Pinpoint the cell where the given text exists, returning its (x, y) midpoint coordinate. 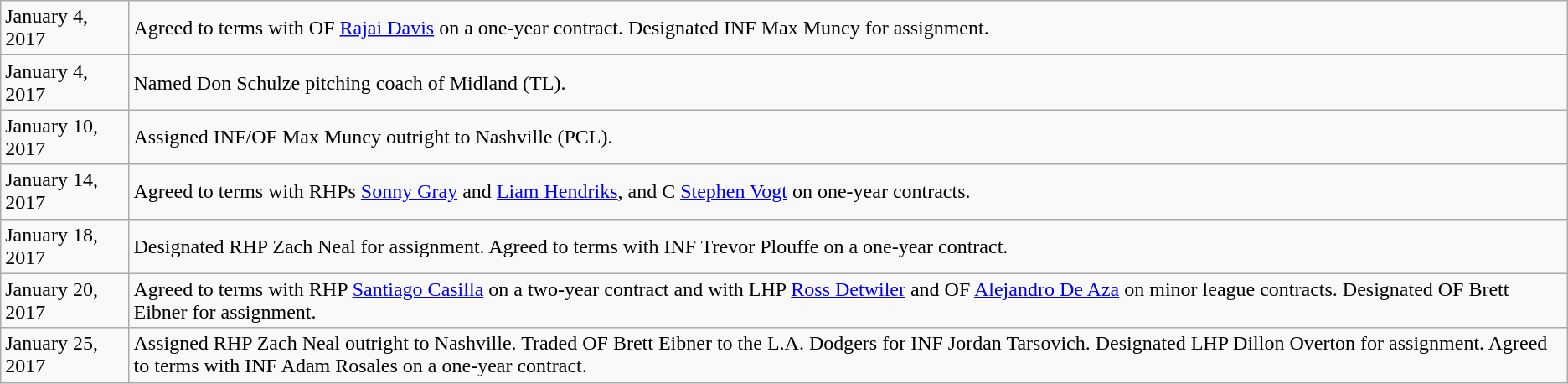
Designated RHP Zach Neal for assignment. Agreed to terms with INF Trevor Plouffe on a one-year contract. (848, 246)
January 14, 2017 (65, 191)
Agreed to terms with RHPs Sonny Gray and Liam Hendriks, and C Stephen Vogt on one-year contracts. (848, 191)
January 25, 2017 (65, 355)
January 20, 2017 (65, 300)
Named Don Schulze pitching coach of Midland (TL). (848, 82)
Assigned INF/OF Max Muncy outright to Nashville (PCL). (848, 138)
Agreed to terms with OF Rajai Davis on a one-year contract. Designated INF Max Muncy for assignment. (848, 29)
January 10, 2017 (65, 138)
January 18, 2017 (65, 246)
